Output the [x, y] coordinate of the center of the cell containing the given text.  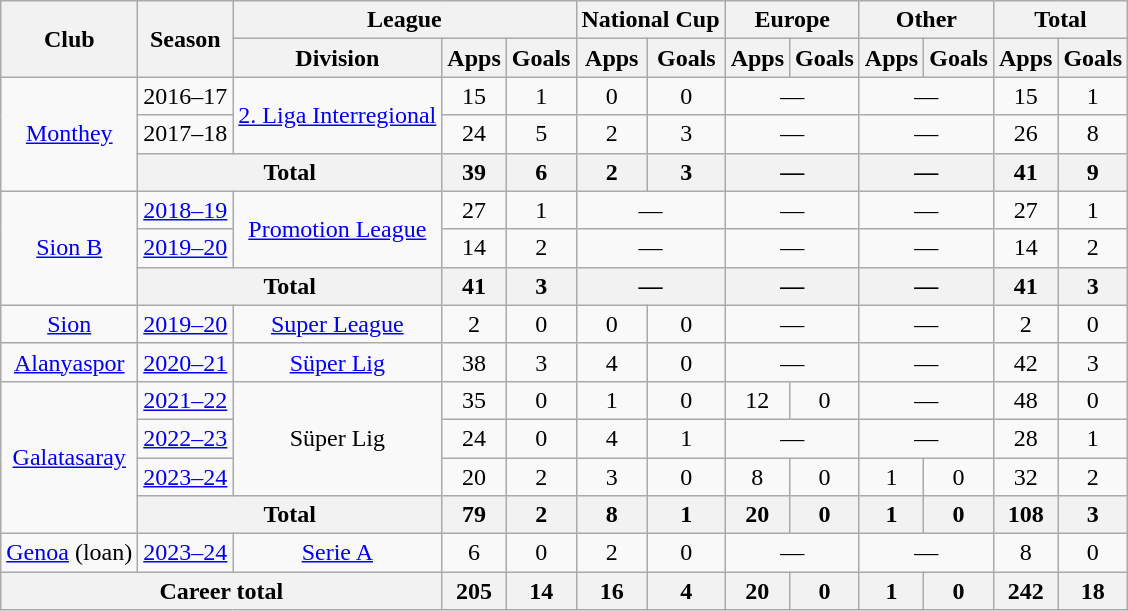
35 [474, 400]
Season [186, 39]
79 [474, 515]
205 [474, 591]
2017–18 [186, 134]
16 [612, 591]
2. Liga Interregional [338, 115]
108 [1025, 515]
Club [70, 39]
2020–21 [186, 362]
Monthey [70, 134]
39 [474, 172]
18 [1093, 591]
5 [541, 134]
Galatasaray [70, 457]
Sion [70, 324]
242 [1025, 591]
Sion B [70, 248]
National Cup [650, 20]
Other [926, 20]
42 [1025, 362]
Division [338, 58]
Serie A [338, 553]
League [404, 20]
9 [1093, 172]
38 [474, 362]
26 [1025, 134]
2016–17 [186, 96]
Alanyaspor [70, 362]
2022–23 [186, 438]
Genoa (loan) [70, 553]
28 [1025, 438]
Super League [338, 324]
Promotion League [338, 229]
32 [1025, 477]
2021–22 [186, 400]
48 [1025, 400]
Europe [792, 20]
2018–19 [186, 210]
Career total [222, 591]
12 [757, 400]
